Determine the [X, Y] coordinate at the center of the cell enclosing the given text.  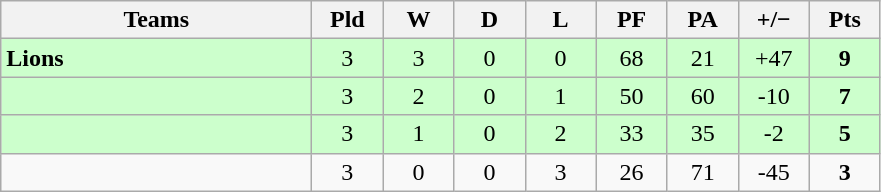
7 [844, 96]
PA [702, 20]
Pts [844, 20]
-10 [774, 96]
33 [632, 134]
-2 [774, 134]
+47 [774, 58]
60 [702, 96]
71 [702, 172]
PF [632, 20]
68 [632, 58]
21 [702, 58]
9 [844, 58]
35 [702, 134]
26 [632, 172]
D [490, 20]
Pld [348, 20]
5 [844, 134]
Teams [156, 20]
Lions [156, 58]
+/− [774, 20]
-45 [774, 172]
50 [632, 96]
W [418, 20]
L [560, 20]
